Provide the (X, Y) coordinate of the cell's center where the given text is located.  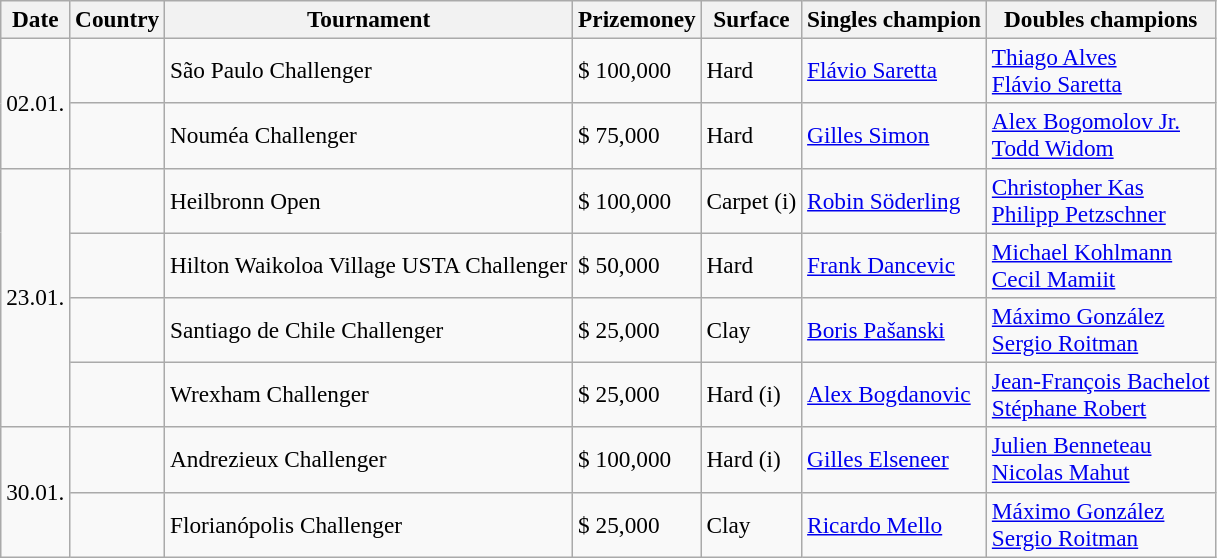
Jean-François Bachelot Stéphane Robert (1100, 394)
Singles champion (894, 19)
Hilton Waikoloa Village USTA Challenger (369, 264)
Tournament (369, 19)
Country (118, 19)
Prizemoney (637, 19)
Santiago de Chile Challenger (369, 330)
Date (36, 19)
Robin Söderling (894, 200)
Ricardo Mello (894, 524)
Andrezieux Challenger (369, 460)
Gilles Simon (894, 136)
02.01. (36, 103)
Gilles Elseneer (894, 460)
Flávio Saretta (894, 70)
$ 75,000 (637, 136)
Christopher Kas Philipp Petzschner (1100, 200)
Carpet (i) (752, 200)
Florianópolis Challenger (369, 524)
Doubles champions (1100, 19)
Alex Bogomolov Jr. Todd Widom (1100, 136)
Surface (752, 19)
Thiago Alves Flávio Saretta (1100, 70)
São Paulo Challenger (369, 70)
Heilbronn Open (369, 200)
$ 50,000 (637, 264)
Michael Kohlmann Cecil Mamiit (1100, 264)
Julien Benneteau Nicolas Mahut (1100, 460)
Boris Pašanski (894, 330)
Wrexham Challenger (369, 394)
23.01. (36, 298)
30.01. (36, 492)
Nouméa Challenger (369, 136)
Alex Bogdanovic (894, 394)
Frank Dancevic (894, 264)
